Detect which cell encompasses the target text, then output its [X, Y] center coordinate. 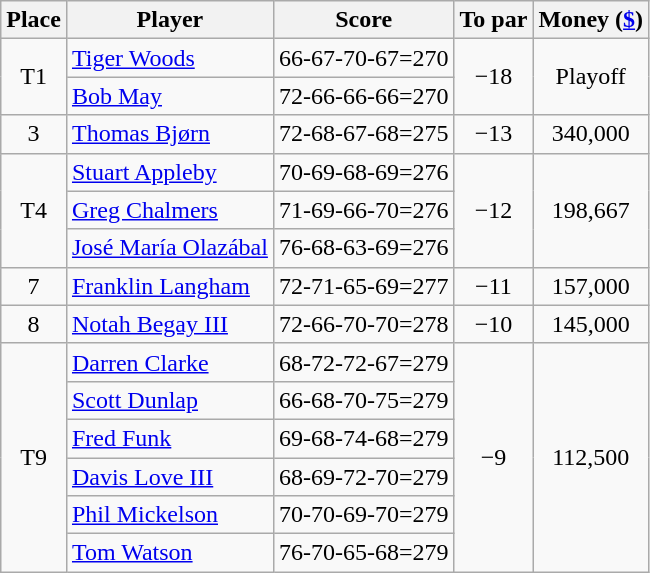
72-66-66-66=270 [364, 96]
68-72-72-67=279 [364, 362]
66-67-70-67=270 [364, 58]
71-69-66-70=276 [364, 210]
Thomas Bjørn [170, 134]
70-69-68-69=276 [364, 172]
145,000 [591, 324]
Money ($) [591, 20]
Davis Love III [170, 477]
Scott Dunlap [170, 400]
Notah Begay III [170, 324]
−11 [494, 286]
−10 [494, 324]
66-68-70-75=279 [364, 400]
Fred Funk [170, 438]
T9 [34, 457]
To par [494, 20]
José María Olazábal [170, 248]
Place [34, 20]
340,000 [591, 134]
Tom Watson [170, 553]
Playoff [591, 77]
70-70-69-70=279 [364, 515]
T1 [34, 77]
198,667 [591, 210]
Score [364, 20]
Player [170, 20]
−13 [494, 134]
7 [34, 286]
72-71-65-69=277 [364, 286]
Franklin Langham [170, 286]
T4 [34, 210]
112,500 [591, 457]
3 [34, 134]
−18 [494, 77]
72-68-67-68=275 [364, 134]
−9 [494, 457]
Darren Clarke [170, 362]
76-70-65-68=279 [364, 553]
Bob May [170, 96]
69-68-74-68=279 [364, 438]
72-66-70-70=278 [364, 324]
Greg Chalmers [170, 210]
157,000 [591, 286]
76-68-63-69=276 [364, 248]
68-69-72-70=279 [364, 477]
−12 [494, 210]
Tiger Woods [170, 58]
8 [34, 324]
Phil Mickelson [170, 515]
Stuart Appleby [170, 172]
